Determine the [x, y] coordinate at the center of the cell enclosing the given text.  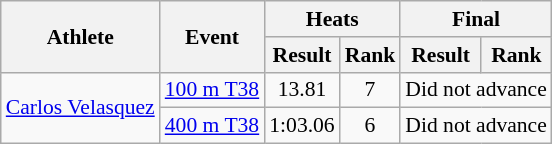
6 [370, 126]
Heats [332, 19]
Athlete [80, 36]
Carlos Velasquez [80, 108]
Event [212, 36]
13.81 [302, 90]
Final [476, 19]
1:03.06 [302, 126]
100 m T38 [212, 90]
7 [370, 90]
400 m T38 [212, 126]
